Locate the cell with the specified text and output its [x, y] center coordinate. 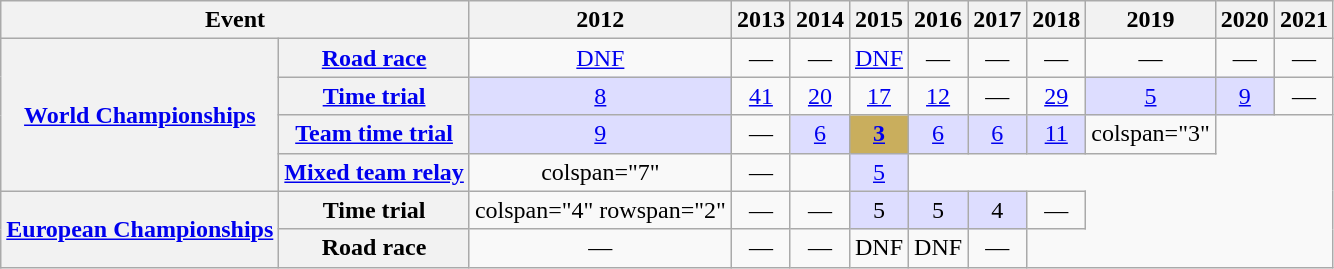
colspan="7" [600, 172]
2017 [998, 20]
2018 [1056, 20]
European Championships [140, 229]
2016 [938, 20]
colspan="3" [1151, 134]
2015 [878, 20]
12 [938, 96]
World Championships [140, 115]
11 [1056, 134]
2014 [820, 20]
Event [236, 20]
2019 [1151, 20]
2013 [760, 20]
2012 [600, 20]
8 [600, 96]
colspan="4" rowspan="2" [600, 210]
3 [878, 134]
41 [760, 96]
2020 [1244, 20]
2021 [1304, 20]
17 [878, 96]
29 [1056, 96]
Team time trial [374, 134]
4 [998, 210]
Mixed team relay [374, 172]
20 [820, 96]
